Pinpoint the cell where the given text exists, returning its [x, y] midpoint coordinate. 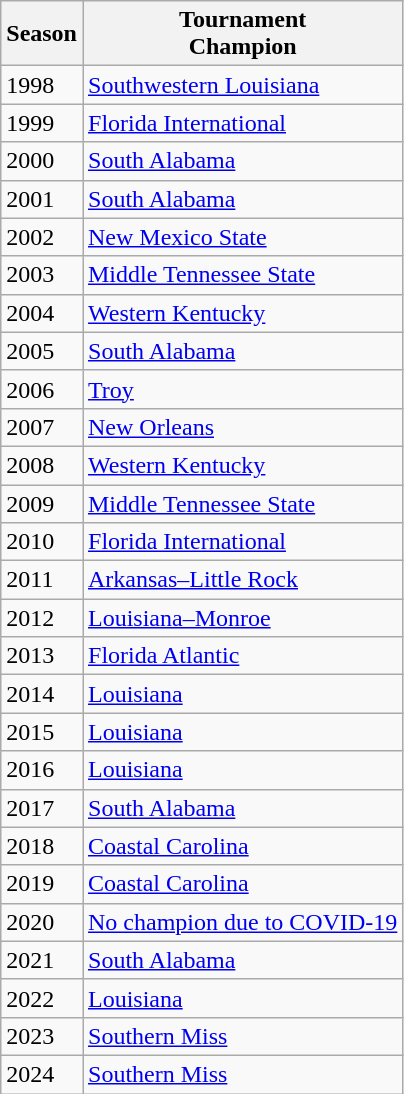
2002 [42, 237]
2008 [42, 465]
2004 [42, 313]
Southwestern Louisiana [242, 85]
2003 [42, 275]
Season [42, 34]
New Mexico State [242, 237]
2015 [42, 732]
2014 [42, 694]
2005 [42, 351]
1999 [42, 123]
2023 [42, 1036]
New Orleans [242, 427]
2010 [42, 542]
2012 [42, 618]
2017 [42, 808]
2022 [42, 998]
No champion due to COVID-19 [242, 922]
2024 [42, 1074]
2016 [42, 770]
2011 [42, 580]
2000 [42, 161]
2006 [42, 389]
2021 [42, 960]
2019 [42, 884]
TournamentChampion [242, 34]
2013 [42, 656]
1998 [42, 85]
2009 [42, 503]
2007 [42, 427]
Florida Atlantic [242, 656]
2001 [42, 199]
Arkansas–Little Rock [242, 580]
2020 [42, 922]
Troy [242, 389]
2018 [42, 846]
Louisiana–Monroe [242, 618]
